Output the [x, y] coordinate of the center of the cell containing the given text.  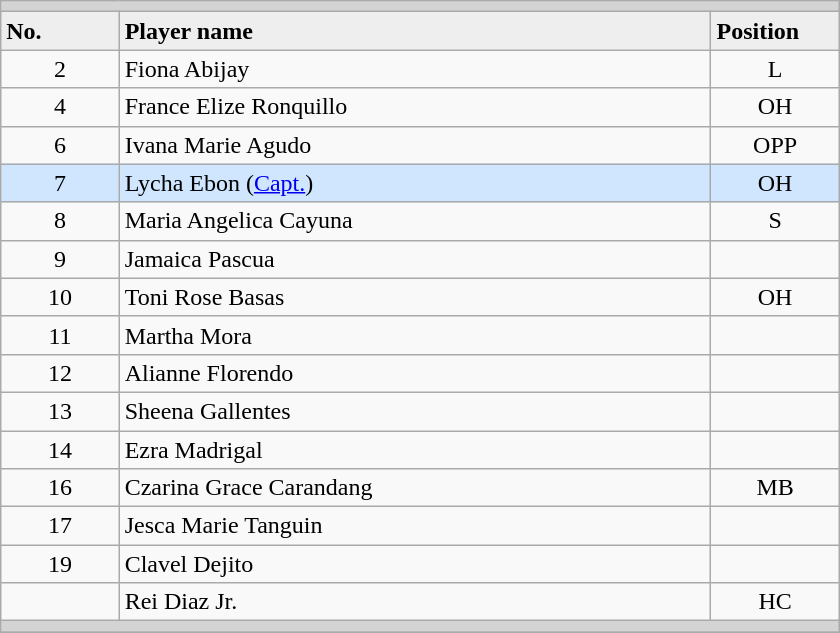
Jamaica Pascua [415, 259]
Lycha Ebon (Capt.) [415, 183]
4 [60, 107]
Ezra Madrigal [415, 449]
Ivana Marie Agudo [415, 145]
9 [60, 259]
14 [60, 449]
Position [775, 31]
S [775, 221]
OPP [775, 145]
L [775, 69]
Player name [415, 31]
16 [60, 488]
17 [60, 526]
6 [60, 145]
Rei Diaz Jr. [415, 602]
Czarina Grace Carandang [415, 488]
No. [60, 31]
MB [775, 488]
19 [60, 564]
12 [60, 373]
Jesca Marie Tanguin [415, 526]
Maria Angelica Cayuna [415, 221]
Clavel Dejito [415, 564]
11 [60, 335]
Sheena Gallentes [415, 411]
Alianne Florendo [415, 373]
8 [60, 221]
HC [775, 602]
2 [60, 69]
7 [60, 183]
France Elize Ronquillo [415, 107]
Fiona Abijay [415, 69]
13 [60, 411]
Toni Rose Basas [415, 297]
Martha Mora [415, 335]
10 [60, 297]
